Detect which cell encompasses the target text, then output its (x, y) center coordinate. 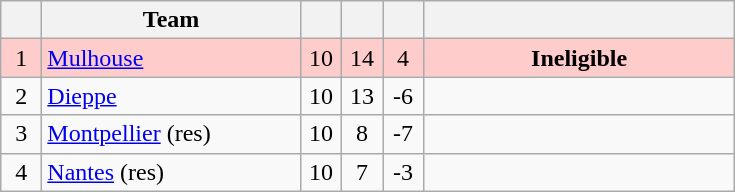
3 (22, 134)
Mulhouse (172, 58)
-6 (402, 96)
13 (362, 96)
8 (362, 134)
1 (22, 58)
Dieppe (172, 96)
2 (22, 96)
7 (362, 172)
-7 (402, 134)
Nantes (res) (172, 172)
-3 (402, 172)
Ineligible (580, 58)
14 (362, 58)
Montpellier (res) (172, 134)
Team (172, 20)
